Identify which cell holds the provided text, then report its [X, Y] central coordinate. 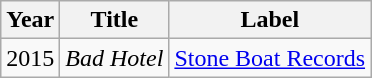
Year [30, 20]
Bad Hotel [114, 58]
2015 [30, 58]
Stone Boat Records [270, 58]
Label [270, 20]
Title [114, 20]
